From the cell containing the given text, extract its center point as (x, y) coordinate. 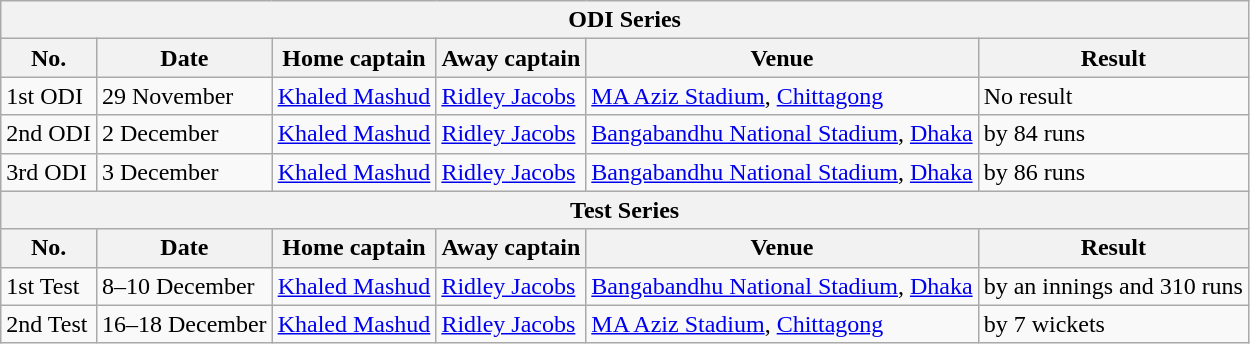
ODI Series (625, 20)
29 November (184, 96)
1st Test (49, 286)
by 86 runs (1113, 172)
No result (1113, 96)
Test Series (625, 210)
16–18 December (184, 324)
2 December (184, 134)
2nd Test (49, 324)
1st ODI (49, 96)
by 84 runs (1113, 134)
8–10 December (184, 286)
3rd ODI (49, 172)
2nd ODI (49, 134)
by 7 wickets (1113, 324)
3 December (184, 172)
by an innings and 310 runs (1113, 286)
